For the text-containing cell, return its midpoint in [X, Y] coordinate format. 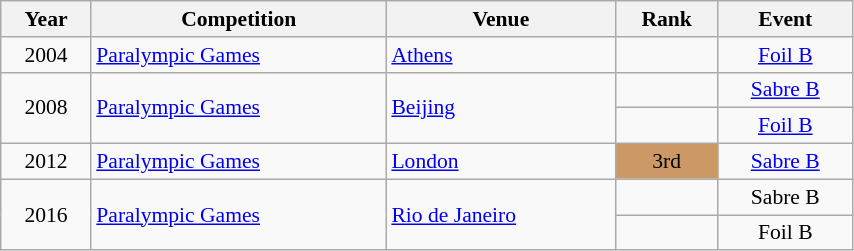
2016 [46, 214]
Event [785, 19]
2012 [46, 162]
Rio de Janeiro [500, 214]
3rd [666, 162]
Competition [238, 19]
Athens [500, 55]
2004 [46, 55]
London [500, 162]
Rank [666, 19]
Venue [500, 19]
2008 [46, 108]
Year [46, 19]
Beijing [500, 108]
